Locate the cell with the specified text and output its (X, Y) center coordinate. 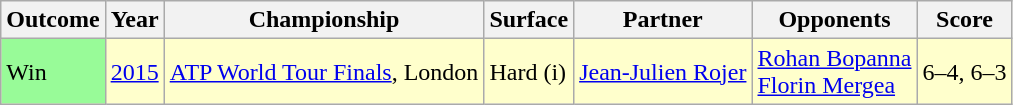
Partner (663, 20)
Win (53, 72)
Jean-Julien Rojer (663, 72)
ATP World Tour Finals, London (324, 72)
Outcome (53, 20)
Hard (i) (529, 72)
Surface (529, 20)
Championship (324, 20)
Score (964, 20)
Rohan Bopanna Florin Mergea (834, 72)
6–4, 6–3 (964, 72)
Opponents (834, 20)
Year (134, 20)
2015 (134, 72)
